Extract the [x, y] coordinate from the center of the cell holding the provided text.  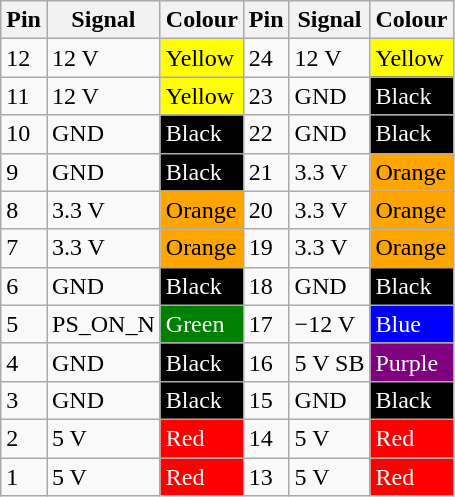
20 [266, 210]
Purple [412, 362]
1 [24, 477]
15 [266, 400]
5 [24, 324]
13 [266, 477]
8 [24, 210]
3 [24, 400]
5 V SB [330, 362]
22 [266, 134]
19 [266, 248]
17 [266, 324]
PS_ON_N [103, 324]
23 [266, 96]
−12 V [330, 324]
Blue [412, 324]
18 [266, 286]
Green [202, 324]
2 [24, 438]
10 [24, 134]
4 [24, 362]
11 [24, 96]
14 [266, 438]
21 [266, 172]
16 [266, 362]
9 [24, 172]
6 [24, 286]
12 [24, 58]
7 [24, 248]
24 [266, 58]
